Detect which cell encompasses the target text, then output its (x, y) center coordinate. 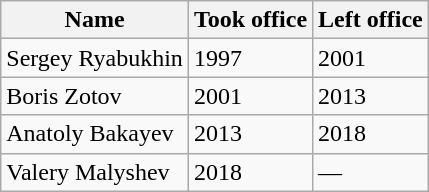
— (371, 172)
Took office (250, 20)
Anatoly Bakayev (95, 134)
Sergey Ryabukhin (95, 58)
Valery Malyshev (95, 172)
1997 (250, 58)
Boris Zotov (95, 96)
Name (95, 20)
Left office (371, 20)
